From the cell containing the given text, extract its center point as (x, y) coordinate. 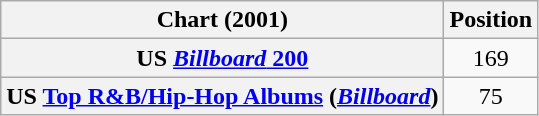
Chart (2001) (222, 20)
Position (491, 20)
US Top R&B/Hip-Hop Albums (Billboard) (222, 96)
US Billboard 200 (222, 58)
75 (491, 96)
169 (491, 58)
